Scan for the cell matching the given text and deliver its (x, y) coordinate at center. 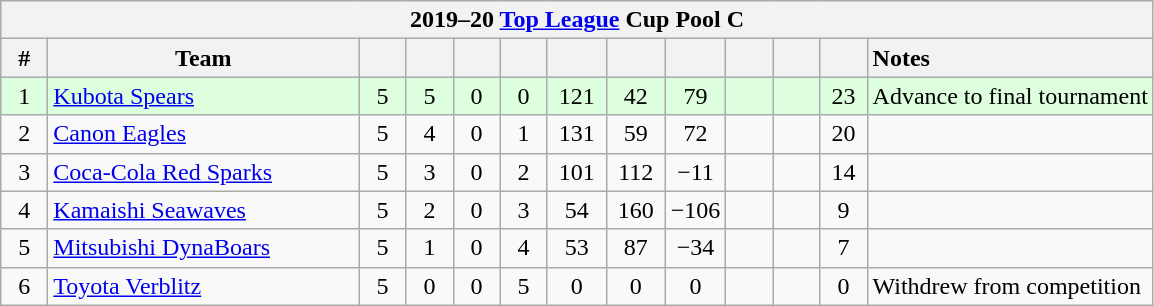
2019–20 Top League Cup Pool C (578, 20)
101 (576, 172)
Advance to final tournament (1010, 96)
59 (636, 134)
−34 (696, 248)
121 (576, 96)
131 (576, 134)
Kubota Spears (204, 96)
Withdrew from competition (1010, 286)
Canon Eagles (204, 134)
23 (844, 96)
6 (24, 286)
79 (696, 96)
54 (576, 210)
Mitsubishi DynaBoars (204, 248)
−11 (696, 172)
Coca-Cola Red Sparks (204, 172)
20 (844, 134)
87 (636, 248)
112 (636, 172)
72 (696, 134)
Notes (1010, 58)
Toyota Verblitz (204, 286)
53 (576, 248)
7 (844, 248)
14 (844, 172)
9 (844, 210)
−106 (696, 210)
42 (636, 96)
# (24, 58)
160 (636, 210)
Kamaishi Seawaves (204, 210)
Team (204, 58)
